For the text-containing cell, return its midpoint in [X, Y] coordinate format. 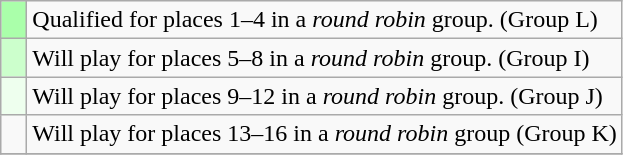
Will play for places 13–16 in a round robin group (Group K) [325, 134]
Qualified for places 1–4 in a round robin group. (Group L) [325, 20]
Will play for places 9–12 in a round robin group. (Group J) [325, 96]
Will play for places 5–8 in a round robin group. (Group I) [325, 58]
